Determine the (x, y) coordinate at the center of the cell enclosing the given text.  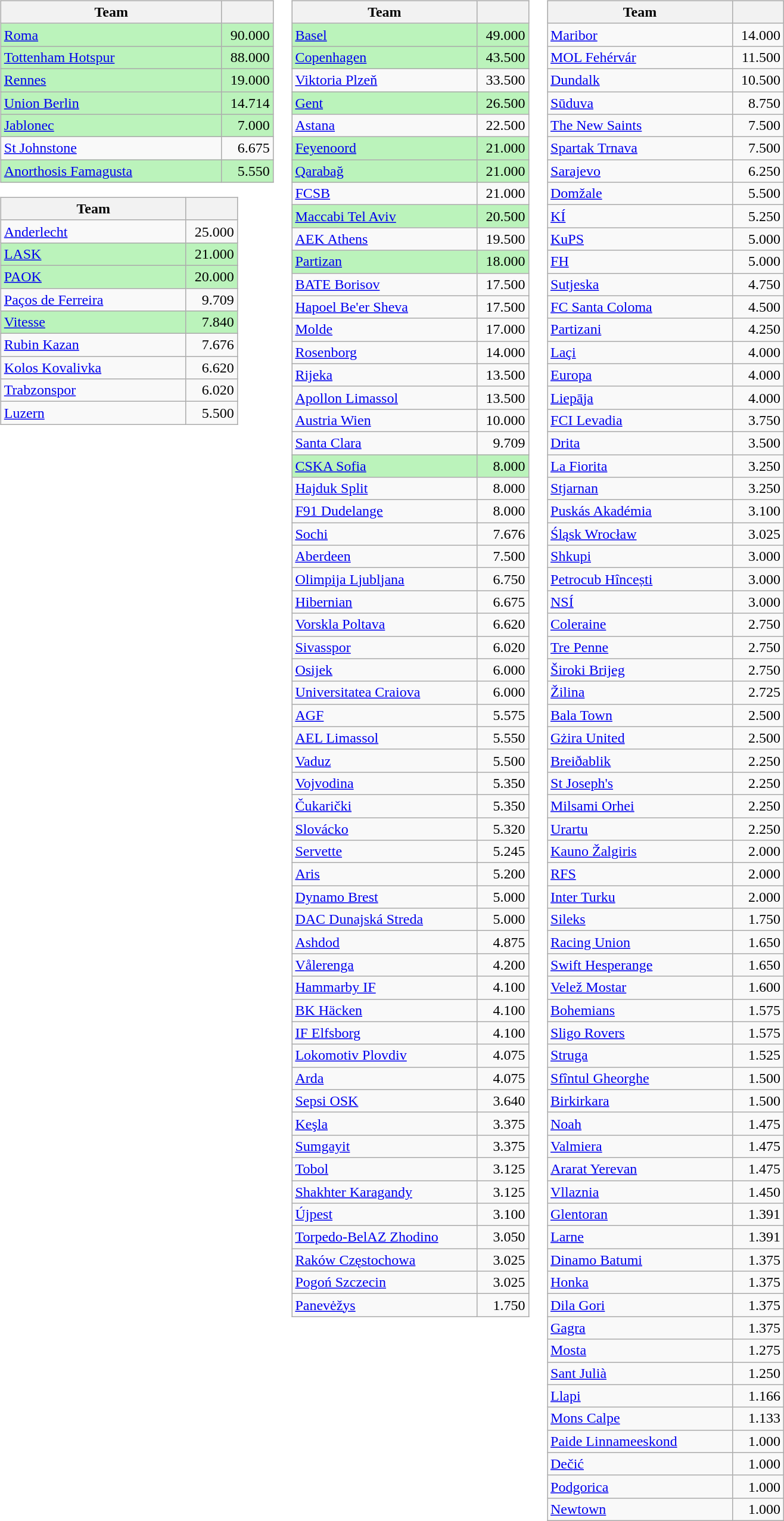
Paços de Ferreira (93, 300)
Rijeka (385, 375)
Keşla (385, 1123)
Sutjeska (640, 284)
Drita (640, 443)
Copenhagen (385, 57)
Servette (385, 852)
6.250 (758, 171)
Hapoel Be'er Sheva (385, 307)
4.875 (503, 942)
Sūduva (640, 103)
Partizan (385, 262)
Újpest (385, 1215)
20.500 (503, 216)
33.500 (503, 80)
Roma (111, 35)
1.166 (758, 1396)
Dundalk (640, 80)
Austria Wien (385, 420)
NSÍ (640, 602)
Vitesse (93, 322)
Partizani (640, 330)
Viktoria Plzeň (385, 80)
Podgorica (640, 1486)
DAC Dunajská Streda (385, 920)
Glentoran (640, 1215)
Larne (640, 1237)
Maribor (640, 35)
Dečić (640, 1464)
Shakhter Karagandy (385, 1191)
Raków Częstochowa (385, 1260)
Mosta (640, 1351)
Valmiera (640, 1146)
Sligo Rovers (640, 1033)
Anorthosis Famagusta (111, 171)
Osijek (385, 670)
Spartak Trnava (640, 148)
Coleraine (640, 625)
1.525 (758, 1056)
Hibernian (385, 602)
Europa (640, 375)
Newtown (640, 1509)
Vålerenga (385, 965)
Arda (385, 1078)
22.500 (503, 126)
4.250 (758, 330)
1.133 (758, 1418)
F91 Dudelange (385, 511)
AEK Athens (385, 239)
7.840 (211, 322)
5.320 (503, 829)
Mons Calpe (640, 1418)
Laçi (640, 352)
Sfîntul Gheorghe (640, 1078)
Lokomotiv Plovdiv (385, 1056)
49.000 (503, 35)
26.500 (503, 103)
5.250 (758, 216)
St Joseph's (640, 783)
Birkirkara (640, 1101)
Breiðablik (640, 760)
Sumgayit (385, 1146)
FC Santa Coloma (640, 307)
Aberdeen (385, 557)
Santa Clara (385, 443)
Žilina (640, 693)
3.750 (758, 420)
KuPS (640, 239)
Sepsi OSK (385, 1101)
Vorskla Poltava (385, 625)
Gent (385, 103)
Śląsk Wrocław (640, 534)
Rennes (111, 80)
Tottenham Hotspur (111, 57)
Sochi (385, 534)
11.500 (758, 57)
Liepāja (640, 398)
Noah (640, 1123)
Velež Mostar (640, 988)
Ashdod (385, 942)
1.600 (758, 988)
BK Häcken (385, 1010)
Torpedo-BelAZ Zhodino (385, 1237)
Tre Penne (640, 647)
8.750 (758, 103)
4.200 (503, 965)
19.500 (503, 239)
4.500 (758, 307)
Racing Union (640, 942)
Puskás Akadémia (640, 511)
90.000 (247, 35)
Gżira United (640, 738)
5.245 (503, 852)
Hammarby IF (385, 988)
Feyenoord (385, 148)
5.200 (503, 874)
3.500 (758, 443)
Astana (385, 126)
20.000 (211, 277)
Inter Turku (640, 897)
Bohemians (640, 1010)
Sileks (640, 920)
Petrocub Hîncești (640, 579)
3.050 (503, 1237)
Vojvodina (385, 783)
19.000 (247, 80)
Luzern (93, 413)
CSKA Sofia (385, 465)
FCI Levadia (640, 420)
10.000 (503, 420)
Trabzonspor (93, 390)
Swift Hesperange (640, 965)
AGF (385, 715)
Domžale (640, 194)
Vllaznia (640, 1191)
7.000 (247, 126)
3.640 (503, 1101)
Tobol (385, 1169)
St Johnstone (111, 148)
Union Berlin (111, 103)
Jablonec (111, 126)
4.750 (758, 284)
IF Elfsborg (385, 1033)
Anderlecht (93, 231)
10.500 (758, 80)
Ararat Yerevan (640, 1169)
18.000 (503, 262)
Dynamo Brest (385, 897)
Sant Julià (640, 1373)
Basel (385, 35)
Sivasspor (385, 647)
Olimpija Ljubljana (385, 579)
25.000 (211, 231)
LASK (93, 254)
Rosenborg (385, 352)
Panevėžys (385, 1305)
6.750 (503, 579)
Dila Gori (640, 1305)
Hajduk Split (385, 489)
Llapi (640, 1396)
Sarajevo (640, 171)
Honka (640, 1283)
Urartu (640, 829)
MOL Fehérvár (640, 57)
AEL Limassol (385, 738)
2.725 (758, 693)
La Fiorita (640, 465)
1.275 (758, 1351)
Paide Linnameeskond (640, 1441)
Universitatea Craiova (385, 693)
1.450 (758, 1191)
Milsami Orhei (640, 806)
Čukarički (385, 806)
Molde (385, 330)
Vaduz (385, 760)
Slovácko (385, 829)
Maccabi Tel Aviv (385, 216)
43.500 (503, 57)
Rubin Kazan (93, 345)
KÍ (640, 216)
Gagra (640, 1328)
5.575 (503, 715)
Aris (385, 874)
The New Saints (640, 126)
Kolos Kovalivka (93, 368)
Kauno Žalgiris (640, 852)
FH (640, 262)
FCSB (385, 194)
Pogoń Szczecin (385, 1283)
Shkupi (640, 557)
88.000 (247, 57)
1.250 (758, 1373)
BATE Borisov (385, 284)
Bala Town (640, 715)
14.714 (247, 103)
Struga (640, 1056)
17.000 (503, 330)
PAOK (93, 277)
Apollon Limassol (385, 398)
Široki Brijeg (640, 670)
Stjarnan (640, 489)
RFS (640, 874)
Dinamo Batumi (640, 1260)
Qarabağ (385, 171)
